Pinpoint the cell where the given text exists, returning its [X, Y] midpoint coordinate. 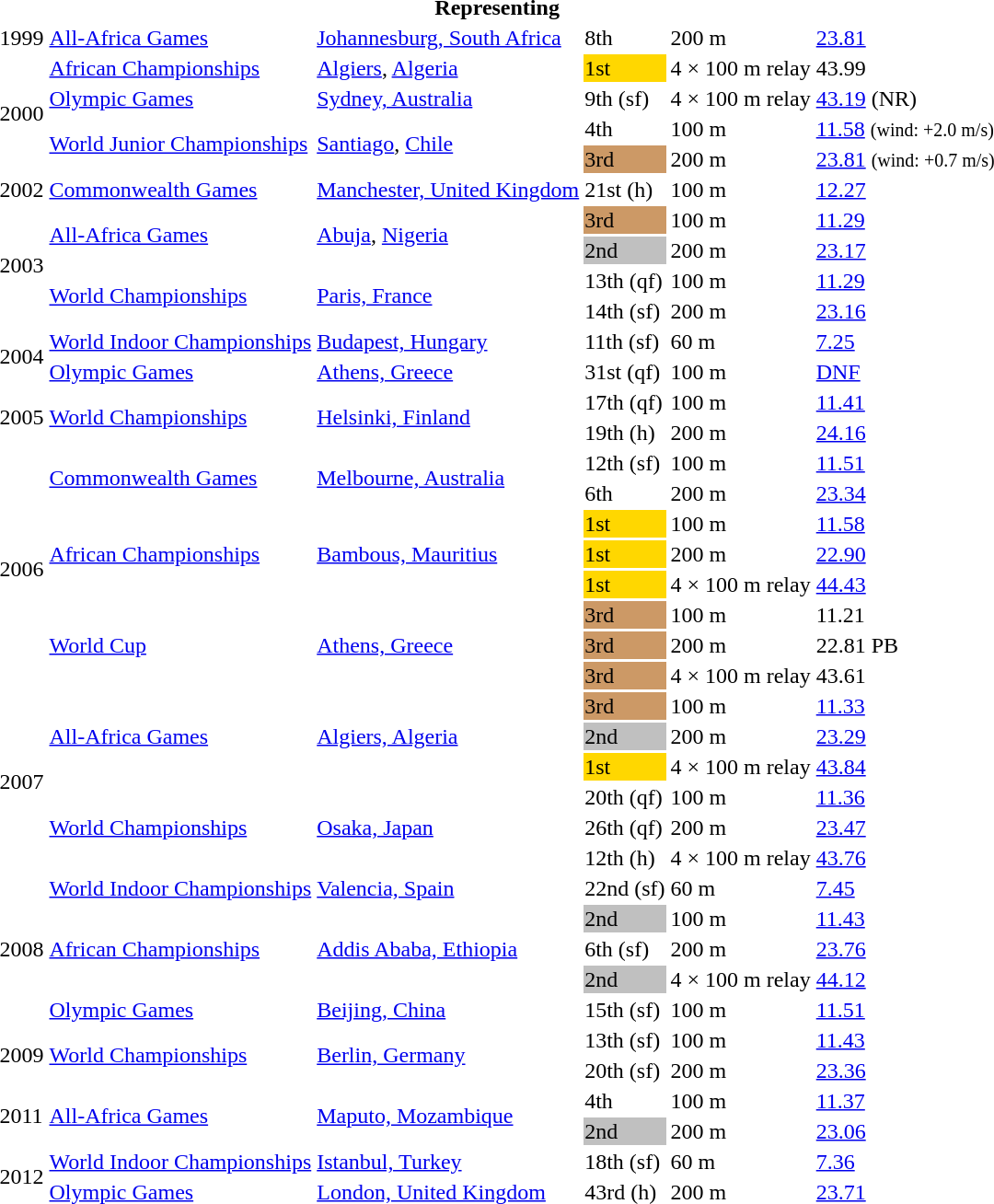
Budapest, Hungary [448, 342]
17th (qf) [625, 402]
22nd (sf) [625, 888]
World Cup [180, 645]
Maputo, Mozambique [448, 1116]
Bambous, Mauritius [448, 554]
15th (sf) [625, 1010]
13th (sf) [625, 1040]
8th [625, 38]
Santiago, Chile [448, 144]
18th (sf) [625, 1162]
Sydney, Australia [448, 98]
12th (sf) [625, 463]
Beijing, China [448, 1010]
Abuja, Nigeria [448, 236]
19th (h) [625, 433]
Melbourne, Australia [448, 479]
9th (sf) [625, 98]
Helsinki, Finland [448, 418]
21st (h) [625, 190]
Addis Ababa, Ethiopia [448, 949]
11th (sf) [625, 342]
Manchester, United Kingdom [448, 190]
31st (qf) [625, 372]
Berlin, Germany [448, 1055]
6th (sf) [625, 949]
Istanbul, Turkey [448, 1162]
14th (sf) [625, 311]
26th (qf) [625, 828]
6th [625, 493]
Valencia, Spain [448, 888]
Paris, France [448, 296]
12th (h) [625, 858]
20th (sf) [625, 1071]
13th (qf) [625, 281]
20th (qf) [625, 797]
World Junior Championships [180, 144]
Johannesburg, South Africa [448, 38]
Osaka, Japan [448, 828]
